Determine the (X, Y) coordinate at the center of the cell enclosing the given text.  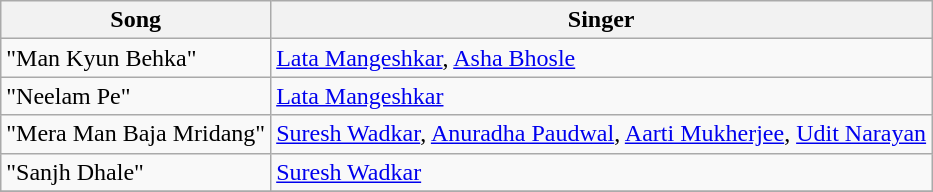
Suresh Wadkar, Anuradha Paudwal, Aarti Mukherjee, Udit Narayan (602, 134)
Lata Mangeshkar, Asha Bhosle (602, 58)
"Neelam Pe" (136, 96)
Suresh Wadkar (602, 172)
"Sanjh Dhale" (136, 172)
"Mera Man Baja Mridang" (136, 134)
"Man Kyun Behka" (136, 58)
Song (136, 20)
Lata Mangeshkar (602, 96)
Singer (602, 20)
